Output the [x, y] coordinate of the center of the cell containing the given text.  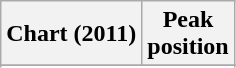
Chart (2011) [72, 34]
Peakposition [188, 34]
